Extract the (X, Y) coordinate from the center of the cell holding the provided text.  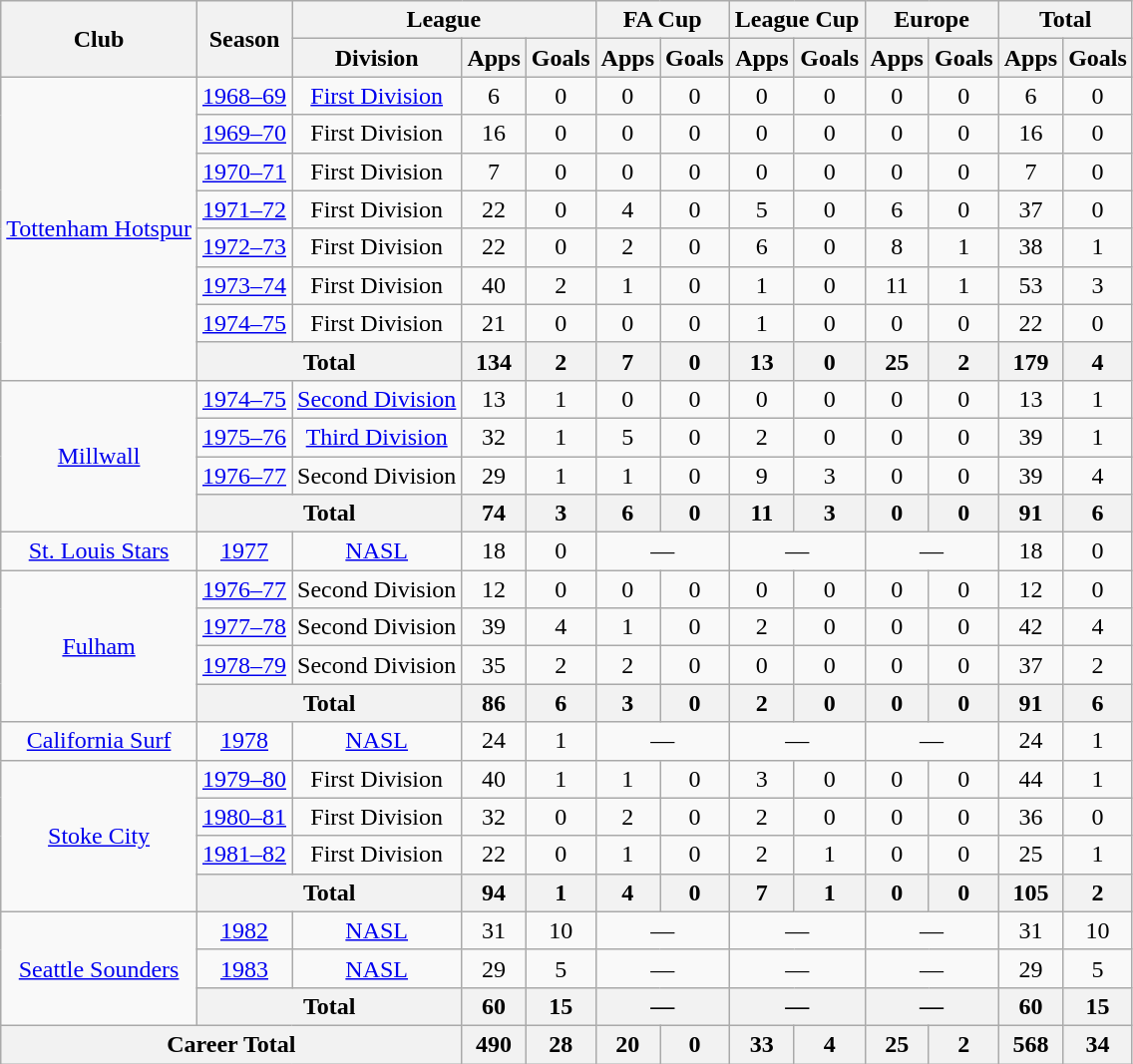
490 (494, 1044)
1981–82 (243, 855)
Europe (932, 20)
33 (762, 1044)
36 (1030, 817)
Career Total (231, 1044)
1978 (243, 741)
34 (1098, 1044)
1979–80 (243, 779)
1972–73 (243, 247)
74 (494, 514)
179 (1030, 361)
Millwall (100, 456)
44 (1030, 779)
9 (762, 476)
38 (1030, 247)
28 (561, 1044)
FA Cup (662, 20)
134 (494, 361)
Division (376, 58)
1978–79 (243, 665)
1983 (243, 968)
1969–70 (243, 134)
Tottenham Hotspur (100, 228)
League Cup (797, 20)
1968–69 (243, 96)
1982 (243, 930)
1973–74 (243, 285)
Fulham (100, 646)
Season (243, 39)
Seattle Sounders (100, 968)
League (443, 20)
1980–81 (243, 817)
St. Louis Stars (100, 551)
1970–71 (243, 172)
1971–72 (243, 209)
Club (100, 39)
1975–76 (243, 437)
20 (627, 1044)
1977 (243, 551)
Stoke City (100, 836)
California Surf (100, 741)
94 (494, 892)
8 (897, 247)
86 (494, 703)
105 (1030, 892)
Third Division (376, 437)
1977–78 (243, 627)
35 (494, 665)
21 (494, 323)
53 (1030, 285)
568 (1030, 1044)
42 (1030, 627)
